Find where the given text appears and provide that cell's center as (x, y) coordinate. 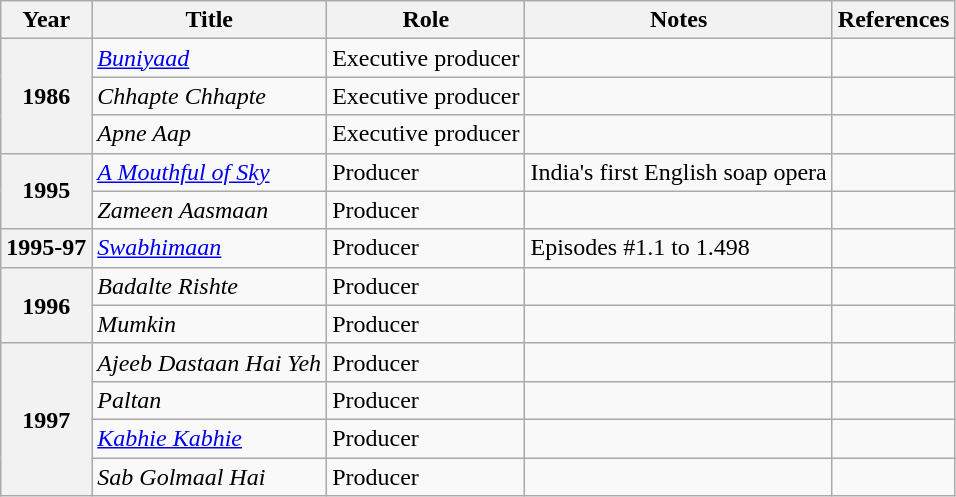
References (894, 20)
Episodes #1.1 to 1.498 (678, 248)
Notes (678, 20)
Year (46, 20)
Chhapte Chhapte (210, 96)
Paltan (210, 400)
1986 (46, 96)
Kabhie Kabhie (210, 438)
1997 (46, 419)
Badalte Rishte (210, 286)
A Mouthful of Sky (210, 172)
Sab Golmaal Hai (210, 477)
1996 (46, 305)
Buniyaad (210, 58)
Swabhimaan (210, 248)
Zameen Aasmaan (210, 210)
Ajeeb Dastaan Hai Yeh (210, 362)
Title (210, 20)
Role (426, 20)
India's first English soap opera (678, 172)
Mumkin (210, 324)
Apne Aap (210, 134)
1995-97 (46, 248)
1995 (46, 191)
